For the text-containing cell, return its midpoint in (X, Y) coordinate format. 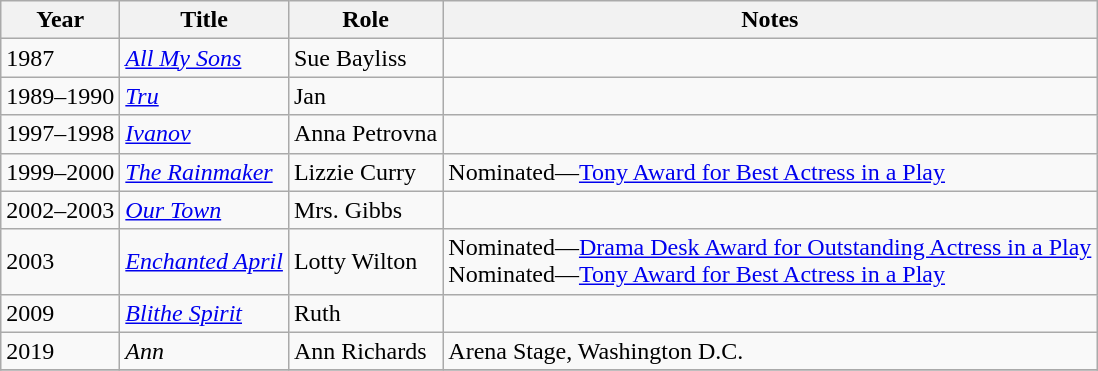
Our Town (204, 210)
Title (204, 20)
2003 (60, 262)
Jan (365, 96)
Tru (204, 96)
Lizzie Curry (365, 172)
2019 (60, 351)
Ann Richards (365, 351)
Nominated—Drama Desk Award for Outstanding Actress in a PlayNominated—Tony Award for Best Actress in a Play (770, 262)
Role (365, 20)
Blithe Spirit (204, 313)
Mrs. Gibbs (365, 210)
All My Sons (204, 58)
Ann (204, 351)
Ivanov (204, 134)
1989–1990 (60, 96)
2002–2003 (60, 210)
2009 (60, 313)
Ruth (365, 313)
Arena Stage, Washington D.C. (770, 351)
1987 (60, 58)
1999–2000 (60, 172)
Sue Bayliss (365, 58)
Lotty Wilton (365, 262)
1997–1998 (60, 134)
Nominated—Tony Award for Best Actress in a Play (770, 172)
Year (60, 20)
Enchanted April (204, 262)
Anna Petrovna (365, 134)
Notes (770, 20)
The Rainmaker (204, 172)
